Search for the cell housing the specified text and yield its [x, y] center coordinate. 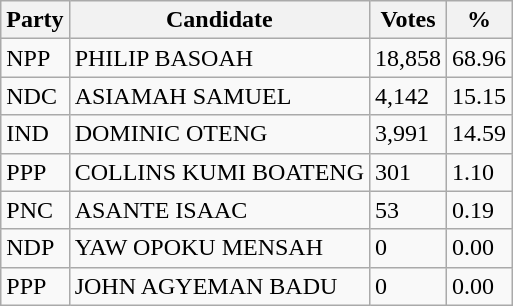
Candidate [219, 20]
Votes [408, 20]
3,991 [408, 134]
IND [35, 134]
COLLINS KUMI BOATENG [219, 172]
15.15 [480, 96]
JOHN AGYEMAN BADU [219, 286]
DOMINIC OTENG [219, 134]
0.19 [480, 210]
% [480, 20]
NDP [35, 248]
4,142 [408, 96]
NPP [35, 58]
Party [35, 20]
ASIAMAH SAMUEL [219, 96]
YAW OPOKU MENSAH [219, 248]
68.96 [480, 58]
53 [408, 210]
PNC [35, 210]
NDC [35, 96]
301 [408, 172]
1.10 [480, 172]
18,858 [408, 58]
14.59 [480, 134]
ASANTE ISAAC [219, 210]
PHILIP BASOAH [219, 58]
